Return the (x, y) coordinate for the center point of the cell that contains the specified text.  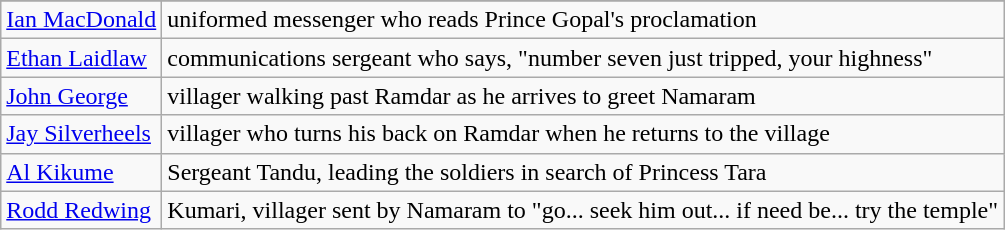
Jay Silverheels (82, 134)
villager who turns his back on Ramdar when he returns to the village (583, 134)
Ethan Laidlaw (82, 58)
uniformed messenger who reads Prince Gopal's proclamation (583, 20)
villager walking past Ramdar as he arrives to greet Namaram (583, 96)
Al Kikume (82, 172)
Sergeant Tandu, leading the soldiers in search of Princess Tara (583, 172)
John George (82, 96)
Kumari, villager sent by Namaram to "go... seek him out... if need be... try the temple" (583, 210)
Ian MacDonald (82, 20)
Rodd Redwing (82, 210)
communications sergeant who says, "number seven just tripped, your highness" (583, 58)
